From the cell containing the given text, extract its center point as [x, y] coordinate. 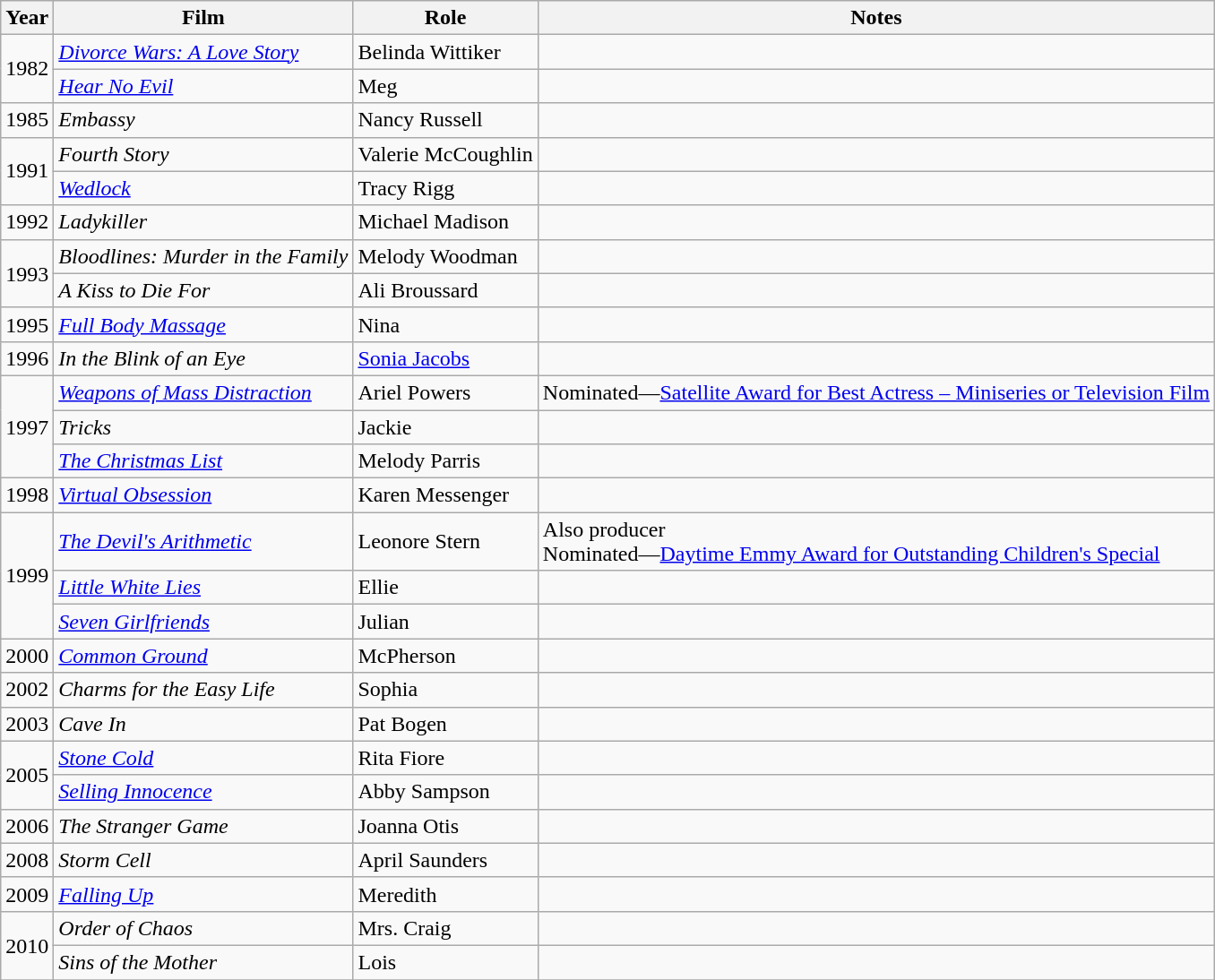
1993 [27, 273]
Leonore Stern [445, 541]
Stone Cold [203, 758]
Charms for the Easy Life [203, 690]
Cave In [203, 724]
Nominated—Satellite Award for Best Actress – Miniseries or Television Film [876, 392]
Belinda Wittiker [445, 52]
Full Body Massage [203, 324]
Meredith [445, 894]
Little White Lies [203, 588]
Also producerNominated—Daytime Emmy Award for Outstanding Children's Special [876, 541]
1985 [27, 120]
Joanna Otis [445, 826]
Virtual Obsession [203, 495]
2006 [27, 826]
Meg [445, 86]
Pat Bogen [445, 724]
Storm Cell [203, 860]
Mrs. Craig [445, 928]
Julian [445, 622]
Falling Up [203, 894]
Sonia Jacobs [445, 358]
2003 [27, 724]
Selling Innocence [203, 792]
Sophia [445, 690]
1991 [27, 171]
1996 [27, 358]
Divorce Wars: A Love Story [203, 52]
In the Blink of an Eye [203, 358]
2000 [27, 656]
The Christmas List [203, 461]
Tracy Rigg [445, 188]
1999 [27, 575]
Film [203, 18]
Notes [876, 18]
Sins of the Mother [203, 962]
The Devil's Arithmetic [203, 541]
Seven Girlfriends [203, 622]
Fourth Story [203, 154]
Ladykiller [203, 222]
Hear No Evil [203, 86]
Karen Messenger [445, 495]
A Kiss to Die For [203, 290]
1982 [27, 69]
Weapons of Mass Distraction [203, 392]
Lois [445, 962]
2005 [27, 775]
1992 [27, 222]
Ellie [445, 588]
Order of Chaos [203, 928]
Michael Madison [445, 222]
Melody Woodman [445, 256]
Nancy Russell [445, 120]
Ariel Powers [445, 392]
Common Ground [203, 656]
Jackie [445, 427]
2009 [27, 894]
Melody Parris [445, 461]
Year [27, 18]
The Stranger Game [203, 826]
Rita Fiore [445, 758]
McPherson [445, 656]
Ali Broussard [445, 290]
Role [445, 18]
1995 [27, 324]
2002 [27, 690]
Nina [445, 324]
Bloodlines: Murder in the Family [203, 256]
Abby Sampson [445, 792]
Wedlock [203, 188]
April Saunders [445, 860]
1997 [27, 426]
1998 [27, 495]
Embassy [203, 120]
2010 [27, 945]
2008 [27, 860]
Valerie McCoughlin [445, 154]
Tricks [203, 427]
